From the cell containing the given text, extract its center point as (X, Y) coordinate. 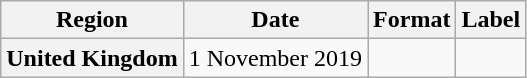
Label (491, 20)
Region (92, 20)
Date (275, 20)
1 November 2019 (275, 58)
Format (412, 20)
United Kingdom (92, 58)
